Provide the [x, y] coordinate of the cell's center where the given text is located.  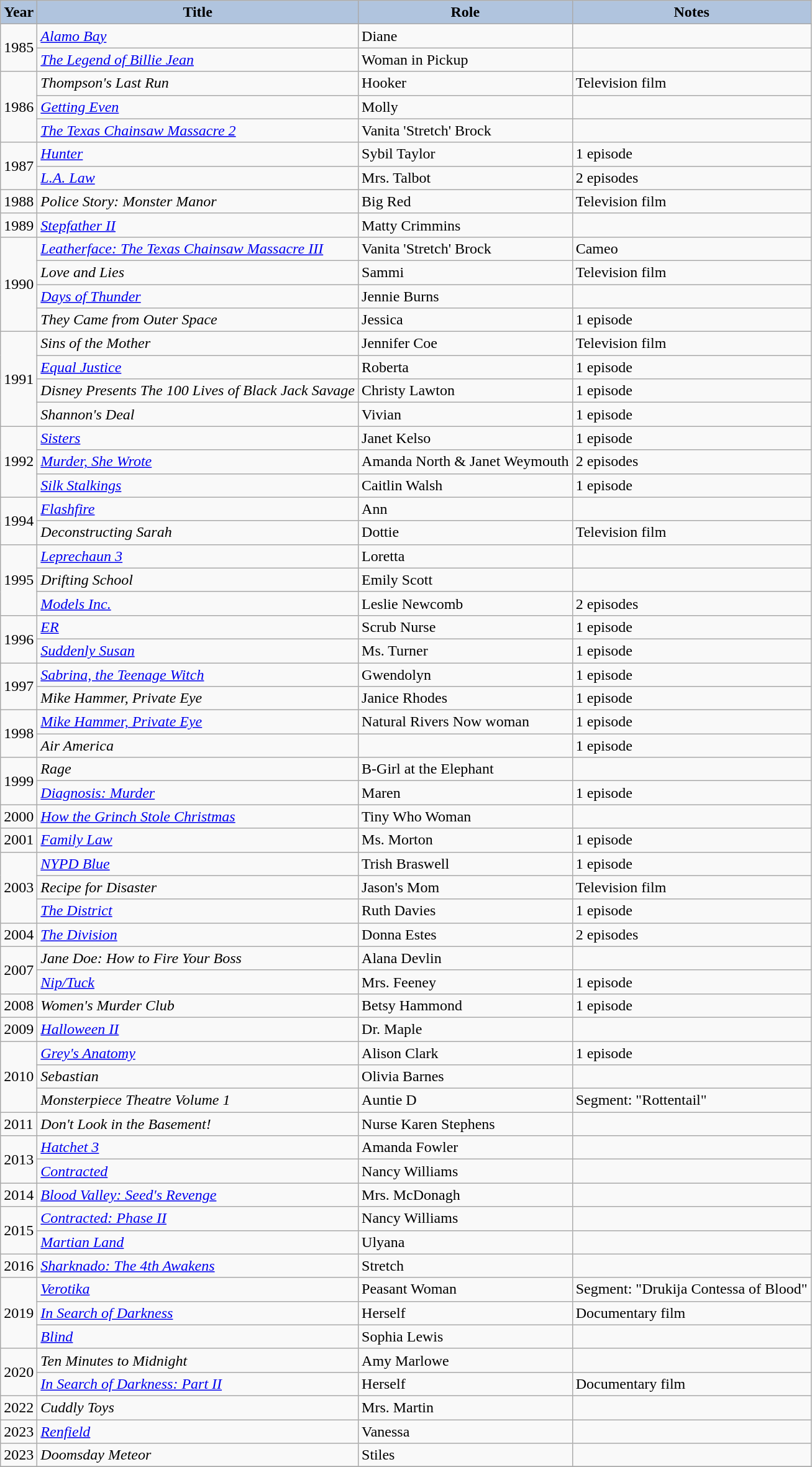
L.A. Law [198, 178]
Sammi [466, 272]
Renfield [198, 1431]
Monsterpiece Theatre Volume 1 [198, 1100]
2011 [19, 1124]
Doomsday Meteor [198, 1455]
Leslie Newcomb [466, 603]
2013 [19, 1159]
Ruth Davies [466, 911]
In Search of Darkness [198, 1313]
1988 [19, 201]
Halloween II [198, 1029]
Jennie Burns [466, 296]
Diagnosis: Murder [198, 793]
Maren [466, 793]
1989 [19, 225]
Contracted: Phase II [198, 1218]
Olivia Barnes [466, 1077]
They Came from Outer Space [198, 320]
Ms. Morton [466, 840]
Title [198, 12]
Jason's Mom [466, 887]
2019 [19, 1313]
How the Grinch Stole Christmas [198, 816]
Police Story: Monster Manor [198, 201]
Peasant Woman [466, 1289]
Sabrina, the Teenage Witch [198, 674]
Vivian [466, 414]
Auntie D [466, 1100]
Natural Rivers Now woman [466, 722]
1999 [19, 781]
The District [198, 911]
Days of Thunder [198, 296]
Ulyana [466, 1242]
Suddenly Susan [198, 651]
Mrs. Feeney [466, 982]
Blood Valley: Seed's Revenge [198, 1195]
1990 [19, 284]
Equal Justice [198, 367]
In Search of Darkness: Part II [198, 1384]
ER [198, 627]
Christy Lawton [466, 391]
B-Girl at the Elephant [466, 769]
Jennifer Coe [466, 344]
Flashfire [198, 509]
2010 [19, 1077]
Amanda North & Janet Weymouth [466, 462]
2014 [19, 1195]
Sharknado: The 4th Awakens [198, 1266]
Women's Murder Club [198, 1005]
2022 [19, 1407]
1992 [19, 462]
Nip/Tuck [198, 982]
1997 [19, 686]
Models Inc. [198, 603]
Dottie [466, 532]
Deconstructing Sarah [198, 532]
Murder, She Wrote [198, 462]
Alison Clark [466, 1053]
Martian Land [198, 1242]
Jessica [466, 320]
Vanessa [466, 1431]
Jane Doe: How to Fire Your Boss [198, 958]
Nurse Karen Stephens [466, 1124]
Ann [466, 509]
Love and Lies [198, 272]
Getting Even [198, 107]
2004 [19, 935]
Big Red [466, 201]
Caitlin Walsh [466, 485]
Contracted [198, 1171]
Recipe for Disaster [198, 887]
Stiles [466, 1455]
1996 [19, 639]
Cameo [691, 249]
Role [466, 12]
Betsy Hammond [466, 1005]
Molly [466, 107]
Disney Presents The 100 Lives of Black Jack Savage [198, 391]
Sisters [198, 438]
Alamo Bay [198, 36]
Cuddly Toys [198, 1407]
Scrub Nurse [466, 627]
Mrs. Martin [466, 1407]
1995 [19, 580]
Janet Kelso [466, 438]
2008 [19, 1005]
1994 [19, 521]
Ten Minutes to Midnight [198, 1360]
Segment: "Rottentail" [691, 1100]
Donna Estes [466, 935]
Thompson's Last Run [198, 83]
Sybil Taylor [466, 154]
The Texas Chainsaw Massacre 2 [198, 130]
Dr. Maple [466, 1029]
Janice Rhodes [466, 698]
Shannon's Deal [198, 414]
Amanda Fowler [466, 1148]
2009 [19, 1029]
Hooker [466, 83]
Blind [198, 1337]
Roberta [466, 367]
1991 [19, 379]
NYPD Blue [198, 864]
Sebastian [198, 1077]
Hunter [198, 154]
Stepfather II [198, 225]
Amy Marlowe [466, 1360]
1987 [19, 166]
Mrs. McDonagh [466, 1195]
The Division [198, 935]
Segment: "Drukija Contessa of Blood" [691, 1289]
2020 [19, 1372]
2015 [19, 1230]
Ms. Turner [466, 651]
2016 [19, 1266]
Leatherface: The Texas Chainsaw Massacre III [198, 249]
Mrs. Talbot [466, 178]
Sophia Lewis [466, 1337]
Silk Stalkings [198, 485]
2001 [19, 840]
1985 [19, 48]
Family Law [198, 840]
Rage [198, 769]
The Legend of Billie Jean [198, 60]
Sins of the Mother [198, 344]
1986 [19, 107]
Diane [466, 36]
Gwendolyn [466, 674]
Verotika [198, 1289]
Leprechaun 3 [198, 556]
Grey's Anatomy [198, 1053]
Woman in Pickup [466, 60]
1998 [19, 734]
Trish Braswell [466, 864]
Alana Devlin [466, 958]
Loretta [466, 556]
Year [19, 12]
Tiny Who Woman [466, 816]
Matty Crimmins [466, 225]
Drifting School [198, 580]
Notes [691, 12]
2007 [19, 970]
2000 [19, 816]
Stretch [466, 1266]
Emily Scott [466, 580]
Hatchet 3 [198, 1148]
Don't Look in the Basement! [198, 1124]
Air America [198, 746]
2003 [19, 887]
